Determine the [x, y] coordinate at the center of the cell enclosing the given text.  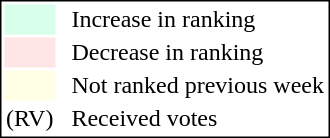
Decrease in ranking [198, 53]
Increase in ranking [198, 19]
Received votes [198, 119]
(RV) [29, 119]
Not ranked previous week [198, 85]
